Output the (X, Y) coordinate of the center of the cell containing the given text.  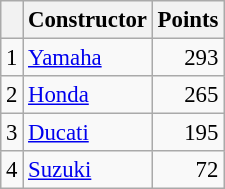
Honda (88, 95)
293 (188, 58)
72 (188, 170)
3 (12, 133)
Constructor (88, 20)
Suzuki (88, 170)
Ducati (88, 133)
1 (12, 58)
2 (12, 95)
Points (188, 20)
265 (188, 95)
Yamaha (88, 58)
195 (188, 133)
4 (12, 170)
